Locate the cell with the specified text and output its (X, Y) center coordinate. 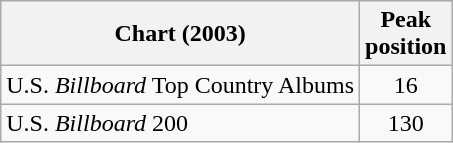
U.S. Billboard Top Country Albums (180, 85)
Peakposition (406, 34)
16 (406, 85)
Chart (2003) (180, 34)
130 (406, 123)
U.S. Billboard 200 (180, 123)
